Pinpoint the cell where the given text exists, returning its [X, Y] midpoint coordinate. 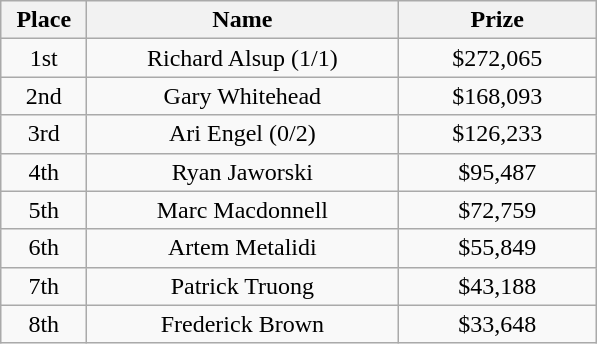
4th [44, 172]
6th [44, 248]
$33,648 [498, 324]
$95,487 [498, 172]
Gary Whitehead [242, 96]
1st [44, 58]
Prize [498, 20]
Ari Engel (0/2) [242, 134]
Richard Alsup (1/1) [242, 58]
7th [44, 286]
$168,093 [498, 96]
Place [44, 20]
$55,849 [498, 248]
$126,233 [498, 134]
Ryan Jaworski [242, 172]
3rd [44, 134]
Frederick Brown [242, 324]
Artem Metalidi [242, 248]
Marc Macdonnell [242, 210]
2nd [44, 96]
Patrick Truong [242, 286]
$43,188 [498, 286]
5th [44, 210]
8th [44, 324]
$272,065 [498, 58]
Name [242, 20]
$72,759 [498, 210]
